From the cell containing the given text, extract its center point as (X, Y) coordinate. 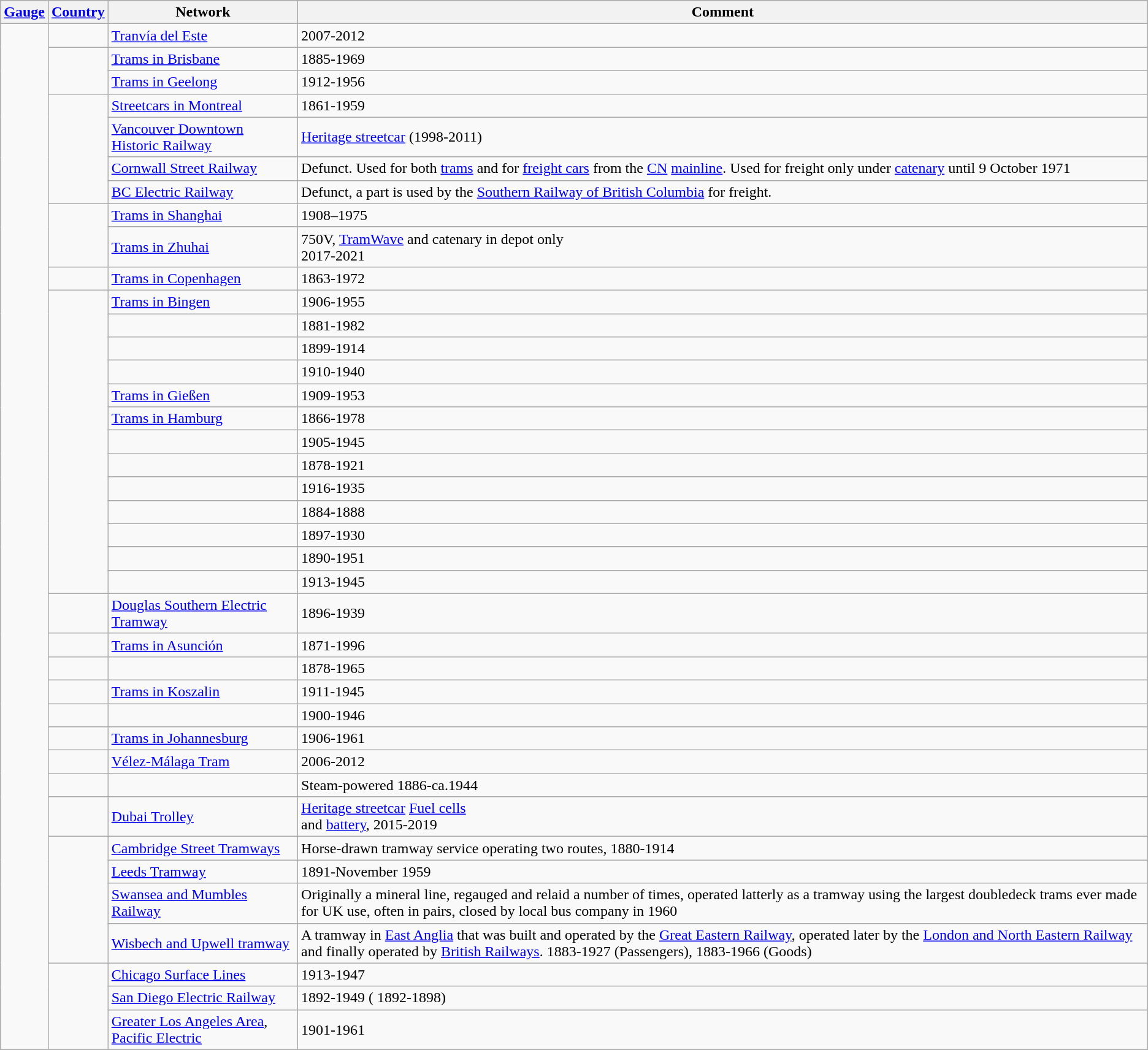
BC Electric Railway (202, 192)
Vancouver Downtown Historic Railway (202, 137)
Trams in Bingen (202, 302)
1878-1965 (723, 668)
1906-1955 (723, 302)
1871-1996 (723, 645)
Trams in Brisbane (202, 59)
1863-1972 (723, 278)
1913-1945 (723, 582)
1912-1956 (723, 82)
Douglas Southern Electric Tramway (202, 613)
Wisbech and Upwell tramway (202, 943)
Country (78, 12)
Trams in Hamburg (202, 419)
1897-1930 (723, 535)
1896-1939 (723, 613)
Leeds Tramway (202, 872)
1905-1945 (723, 442)
1878-1921 (723, 465)
Trams in Copenhagen (202, 278)
Network (202, 12)
Chicago Surface Lines (202, 975)
1866-1978 (723, 419)
Heritage streetcar Fuel cells and battery, 2015-2019 (723, 816)
1910-1940 (723, 372)
1906-1961 (723, 739)
1913-1947 (723, 975)
Trams in Shanghai (202, 215)
Trams in Geelong (202, 82)
1881-1982 (723, 325)
1885-1969 (723, 59)
1909-1953 (723, 395)
1890-1951 (723, 558)
1908–1975 (723, 215)
Trams in Koszalin (202, 691)
1911-1945 (723, 691)
1899-1914 (723, 349)
Comment (723, 12)
San Diego Electric Railway (202, 998)
2006-2012 (723, 762)
Streetcars in Montreal (202, 105)
1901-1961 (723, 1030)
1884-1888 (723, 512)
Tranvía del Este (202, 36)
Dubai Trolley (202, 816)
Cambridge Street Tramways (202, 848)
Greater Los Angeles Area, Pacific Electric (202, 1030)
Horse-drawn tramway service operating two routes, 1880-1914 (723, 848)
Gauge (25, 12)
Trams in Asunción (202, 645)
Heritage streetcar (1998-2011) (723, 137)
1900-1946 (723, 715)
1861-1959 (723, 105)
1891-November 1959 (723, 872)
Swansea and Mumbles Railway (202, 904)
Trams in Johannesburg (202, 739)
Defunct, a part is used by the Southern Railway of British Columbia for freight. (723, 192)
Cornwall Street Railway (202, 169)
Defunct. Used for both trams and for freight cars from the CN mainline. Used for freight only under catenary until 9 October 1971 (723, 169)
Trams in Gießen (202, 395)
1916-1935 (723, 489)
Trams in Zhuhai (202, 246)
Vélez-Málaga Tram (202, 762)
Steam-powered 1886-ca.1944 (723, 785)
750V, TramWave and catenary in depot only2017-2021 (723, 246)
1892-1949 ( 1892-1898) (723, 998)
2007-2012 (723, 36)
